Capture the cell that displays the provided text and extract its (X, Y) central coordinate. 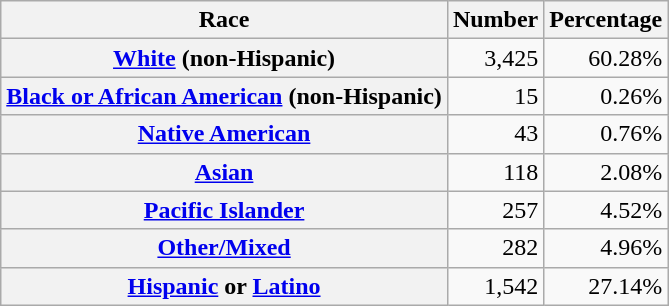
Percentage (606, 20)
Hispanic or Latino (224, 286)
15 (495, 96)
0.26% (606, 96)
27.14% (606, 286)
Other/Mixed (224, 248)
White (non-Hispanic) (224, 58)
Number (495, 20)
282 (495, 248)
Black or African American (non-Hispanic) (224, 96)
1,542 (495, 286)
Pacific Islander (224, 210)
Race (224, 20)
4.96% (606, 248)
Asian (224, 172)
60.28% (606, 58)
4.52% (606, 210)
118 (495, 172)
Native American (224, 134)
43 (495, 134)
3,425 (495, 58)
0.76% (606, 134)
2.08% (606, 172)
257 (495, 210)
